Return [x, y] of the center of cell containing provided text 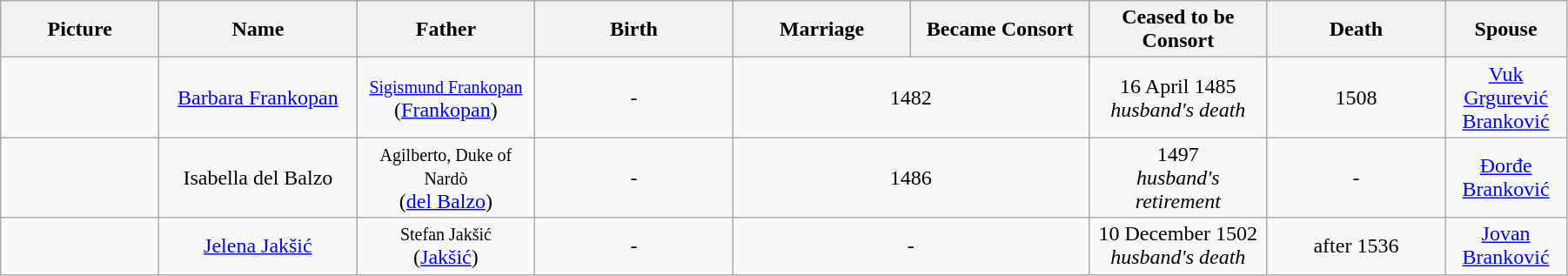
1497husband's retirement [1178, 178]
Death [1356, 30]
10 December 1502husband's death [1178, 246]
Father [446, 30]
Spouse [1506, 30]
Name [258, 30]
Barbara Frankopan [258, 98]
Jovan Branković [1506, 246]
Agilberto, Duke of Nardò(del Balzo) [446, 178]
Isabella del Balzo [258, 178]
Vuk Grgurević Branković [1506, 98]
Ceased to be Consort [1178, 30]
16 April 1485husband's death [1178, 98]
Birth [633, 30]
1482 [910, 98]
1486 [910, 178]
after 1536 [1356, 246]
Đorđe Branković [1506, 178]
Marriage [821, 30]
Became Consort [1001, 30]
Stefan Jakšić(Jakšić) [446, 246]
1508 [1356, 98]
Sigismund Frankopan(Frankopan) [446, 98]
Jelena Jakšić [258, 246]
Picture [80, 30]
